Scan for the cell matching the given text and deliver its (x, y) coordinate at center. 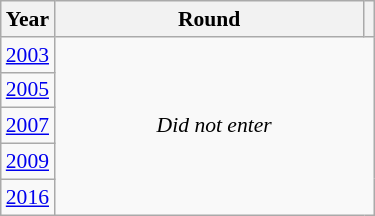
2016 (28, 197)
2005 (28, 90)
Did not enter (214, 126)
2003 (28, 55)
Year (28, 19)
Round (209, 19)
2009 (28, 162)
2007 (28, 126)
